For the text-containing cell, return its midpoint in (x, y) coordinate format. 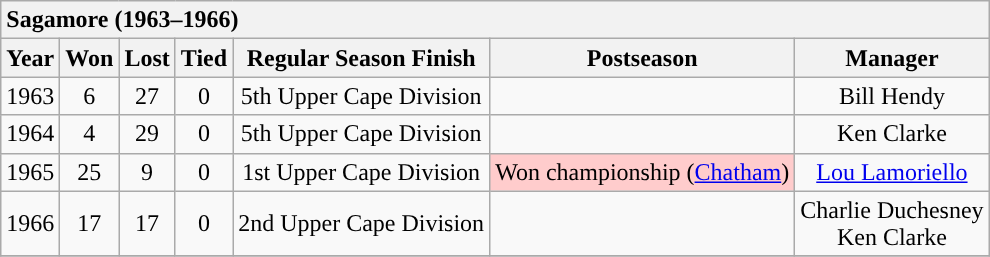
Postseason (642, 58)
6 (90, 96)
1963 (30, 96)
Lost (147, 58)
1965 (30, 172)
2nd Upper Cape Division (362, 224)
29 (147, 134)
Tied (204, 58)
Won (90, 58)
Manager (892, 58)
Year (30, 58)
Won championship (Chatham) (642, 172)
27 (147, 96)
25 (90, 172)
Sagamore (1963–1966) (495, 20)
Lou Lamoriello (892, 172)
Regular Season Finish (362, 58)
Bill Hendy (892, 96)
Ken Clarke (892, 134)
1966 (30, 224)
1st Upper Cape Division (362, 172)
1964 (30, 134)
9 (147, 172)
4 (90, 134)
Charlie DuchesneyKen Clarke (892, 224)
